Extract the (x, y) coordinate from the center of the cell holding the provided text.  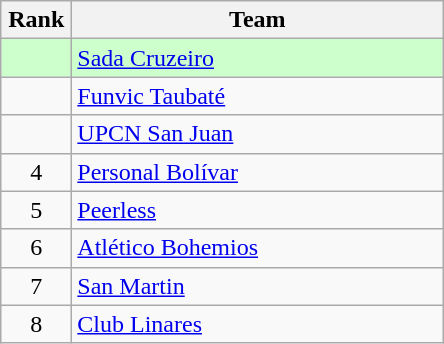
Atlético Bohemios (258, 248)
Funvic Taubaté (258, 96)
Personal Bolívar (258, 172)
Team (258, 20)
8 (36, 324)
San Martin (258, 286)
Club Linares (258, 324)
Peerless (258, 210)
6 (36, 248)
7 (36, 286)
4 (36, 172)
5 (36, 210)
Sada Cruzeiro (258, 58)
UPCN San Juan (258, 134)
Rank (36, 20)
